Search for the cell housing the specified text and yield its (X, Y) center coordinate. 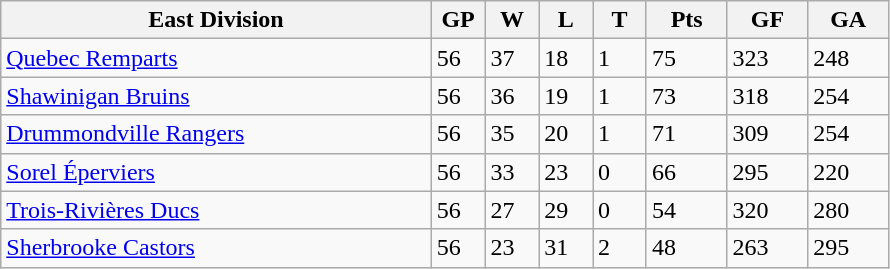
323 (768, 58)
2 (620, 248)
75 (686, 58)
29 (566, 210)
35 (512, 134)
L (566, 20)
Shawinigan Bruins (216, 96)
GF (768, 20)
54 (686, 210)
248 (848, 58)
36 (512, 96)
Quebec Remparts (216, 58)
280 (848, 210)
66 (686, 172)
33 (512, 172)
309 (768, 134)
Sorel Éperviers (216, 172)
GP (458, 20)
220 (848, 172)
31 (566, 248)
T (620, 20)
19 (566, 96)
71 (686, 134)
Sherbrooke Castors (216, 248)
18 (566, 58)
320 (768, 210)
Drummondville Rangers (216, 134)
27 (512, 210)
263 (768, 248)
Trois-Rivières Ducs (216, 210)
73 (686, 96)
48 (686, 248)
GA (848, 20)
W (512, 20)
Pts (686, 20)
318 (768, 96)
20 (566, 134)
East Division (216, 20)
37 (512, 58)
